Output the [x, y] coordinate of the center of the cell containing the given text.  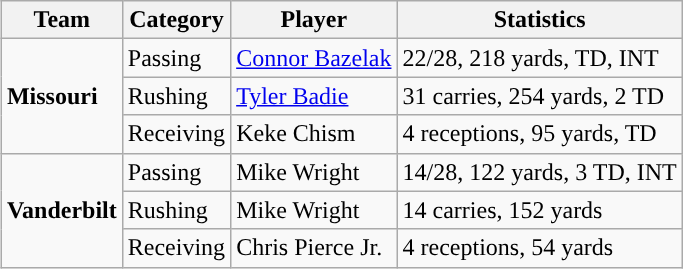
14/28, 122 yards, 3 TD, INT [540, 172]
Keke Chism [314, 134]
4 receptions, 54 yards [540, 248]
4 receptions, 95 yards, TD [540, 134]
Category [176, 20]
31 carries, 254 yards, 2 TD [540, 96]
14 carries, 152 yards [540, 210]
Statistics [540, 20]
Connor Bazelak [314, 58]
Tyler Badie [314, 96]
Player [314, 20]
Missouri [62, 96]
Chris Pierce Jr. [314, 248]
Team [62, 20]
Vanderbilt [62, 210]
22/28, 218 yards, TD, INT [540, 58]
